Determine the [x, y] coordinate at the center of the cell enclosing the given text.  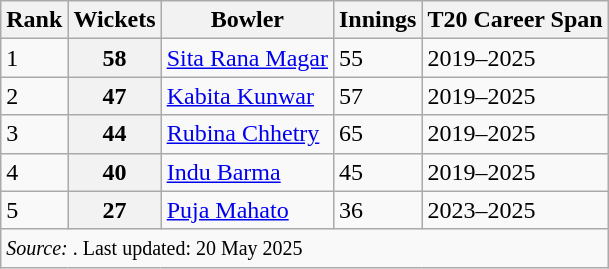
57 [377, 96]
Source: . Last updated: 20 May 2025 [304, 248]
3 [34, 134]
Rubina Chhetry [247, 134]
58 [114, 58]
55 [377, 58]
Puja Mahato [247, 210]
Rank [34, 20]
Kabita Kunwar [247, 96]
2 [34, 96]
Wickets [114, 20]
Sita Rana Magar [247, 58]
2023–2025 [515, 210]
40 [114, 172]
T20 Career Span [515, 20]
45 [377, 172]
Innings [377, 20]
4 [34, 172]
27 [114, 210]
44 [114, 134]
65 [377, 134]
47 [114, 96]
Bowler [247, 20]
5 [34, 210]
36 [377, 210]
1 [34, 58]
Indu Barma [247, 172]
